Identify which cell holds the provided text, then report its [X, Y] central coordinate. 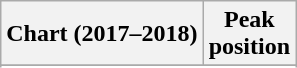
Chart (2017–2018) [102, 34]
Peakposition [249, 34]
